Provide the (X, Y) coordinate of the cell's center where the given text is located.  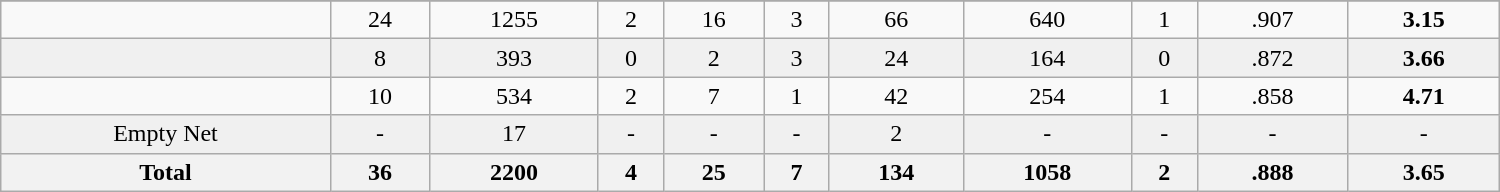
134 (896, 172)
534 (514, 96)
16 (714, 20)
.888 (1272, 172)
.858 (1272, 96)
640 (1047, 20)
.907 (1272, 20)
66 (896, 20)
17 (514, 134)
.872 (1272, 58)
254 (1047, 96)
3.66 (1424, 58)
4 (631, 172)
42 (896, 96)
1255 (514, 20)
3.65 (1424, 172)
25 (714, 172)
8 (380, 58)
36 (380, 172)
Empty Net (166, 134)
393 (514, 58)
3.15 (1424, 20)
164 (1047, 58)
Total (166, 172)
10 (380, 96)
1058 (1047, 172)
4.71 (1424, 96)
2200 (514, 172)
